Extract the (x, y) coordinate from the center of the cell holding the provided text.  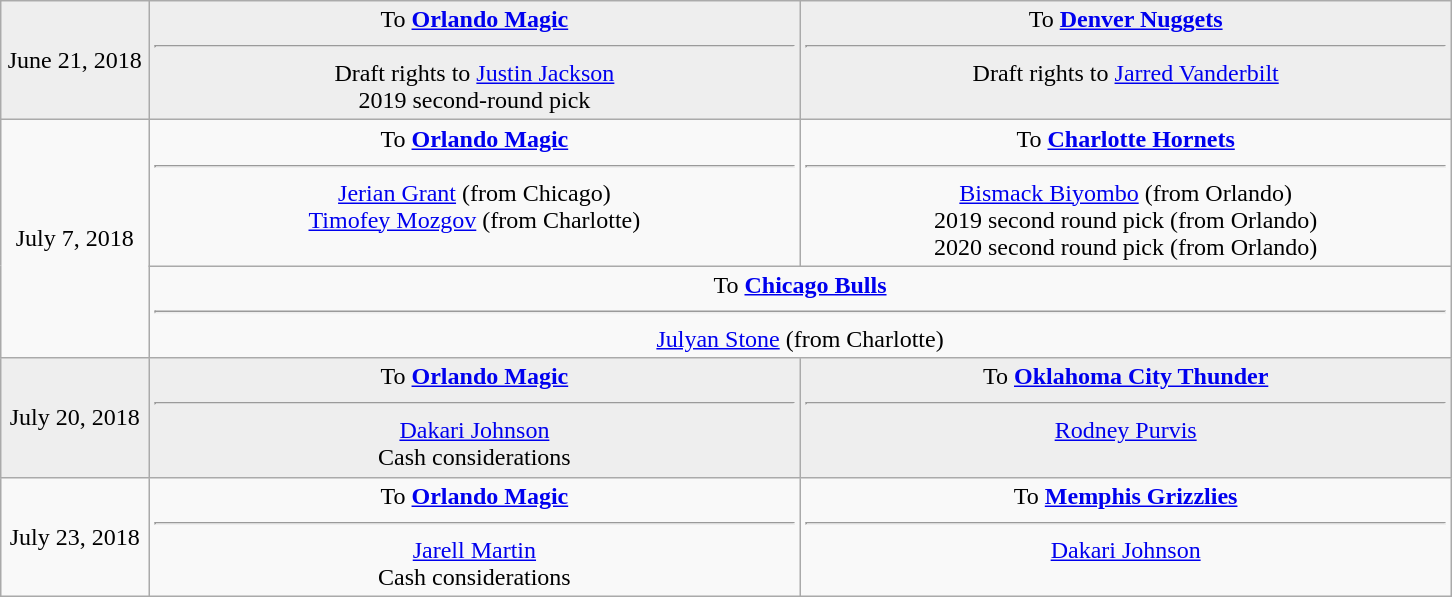
June 21, 2018 (75, 60)
July 23, 2018 (75, 536)
To Denver NuggetsDraft rights to Jarred Vanderbilt (1126, 60)
To Orlando MagicJerian Grant (from Chicago)Timofey Mozgov (from Charlotte) (474, 193)
To Orlando MagicDakari JohnsonCash considerations (474, 418)
July 20, 2018 (75, 418)
To Oklahoma City ThunderRodney Purvis (1126, 418)
To Orlando MagicDraft rights to Justin Jackson2019 second-round pick (474, 60)
To Orlando MagicJarell MartinCash considerations (474, 536)
July 7, 2018 (75, 239)
To Chicago BullsJulyan Stone (from Charlotte) (800, 312)
To Memphis GrizzliesDakari Johnson (1126, 536)
To Charlotte HornetsBismack Biyombo (from Orlando)2019 second round pick (from Orlando)2020 second round pick (from Orlando) (1126, 193)
